Scan for the cell matching the given text and deliver its [x, y] coordinate at center. 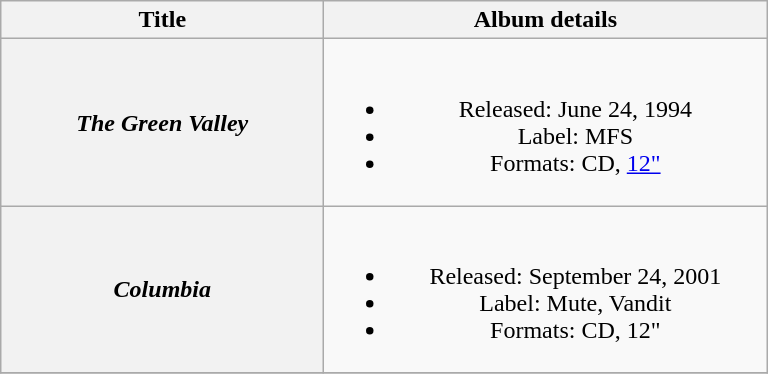
Released: June 24, 1994Label: MFSFormats: CD, 12" [546, 122]
Album details [546, 20]
Columbia [162, 290]
Title [162, 20]
Released: September 24, 2001Label: Mute, VanditFormats: CD, 12" [546, 290]
The Green Valley [162, 122]
